Pinpoint the cell where the given text exists, returning its [x, y] midpoint coordinate. 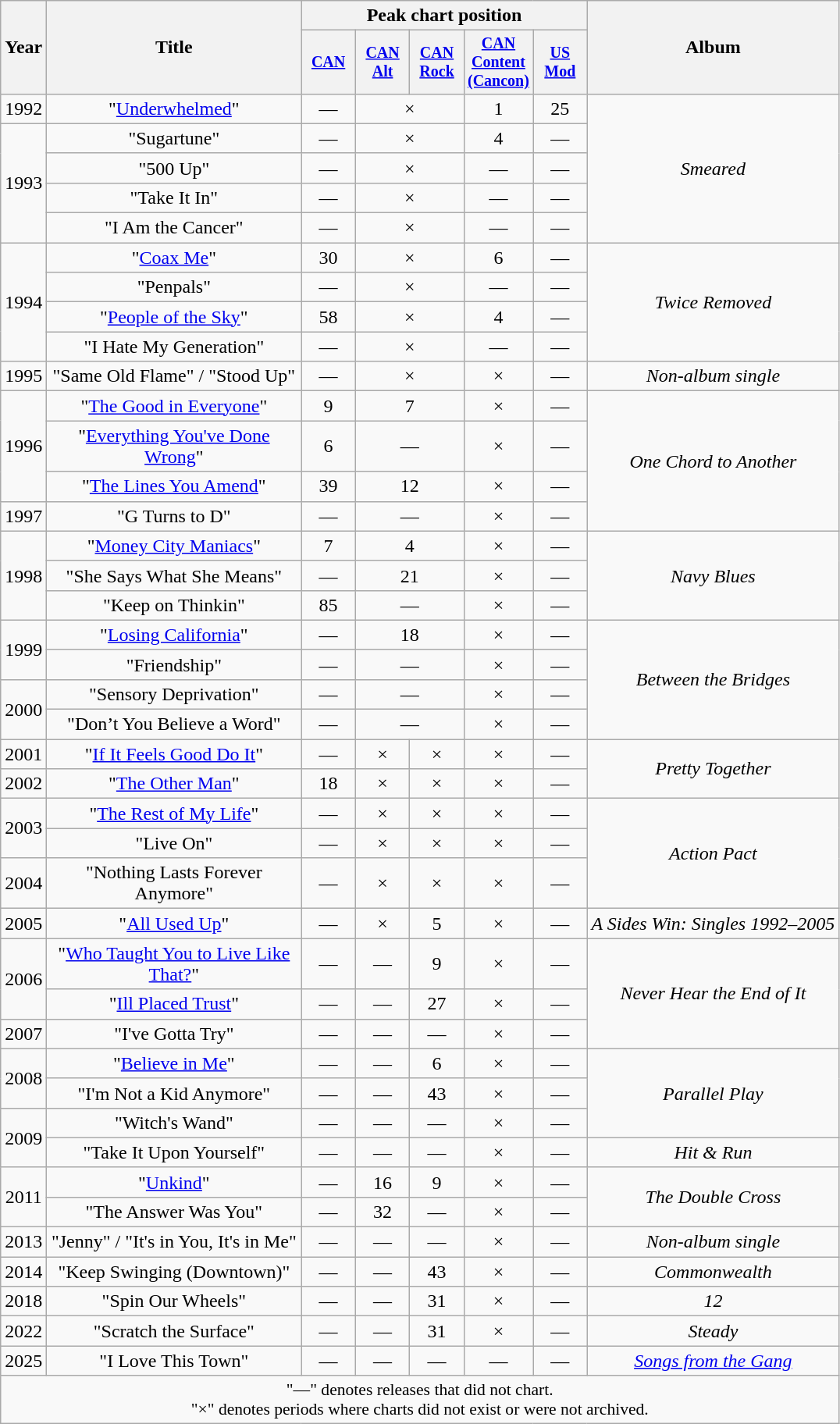
"Believe in Me" [174, 1063]
"Losing California" [174, 635]
2005 [23, 924]
2000 [23, 709]
"Keep on Thinkin" [174, 605]
2003 [23, 828]
2006 [23, 979]
"Sugartune" [174, 138]
"Sensory Deprivation" [174, 694]
Parallel Play [714, 1093]
Action Pact [714, 854]
85 [328, 605]
1992 [23, 109]
2014 [23, 1272]
2025 [23, 1361]
CAN [328, 62]
1993 [23, 183]
"The Good in Everyone" [174, 406]
"Unkind" [174, 1182]
CANAlt [383, 62]
"People of the Sky" [174, 317]
"Live On" [174, 843]
"Who Taught You to Live Like That?" [174, 963]
21 [409, 575]
2013 [23, 1242]
"The Lines You Amend" [174, 486]
"I Love This Town" [174, 1361]
"Ill Placed Trust" [174, 1004]
Album [714, 48]
"—" denotes releases that did not chart."×" denotes periods where charts did not exist or were not archived. [420, 1399]
"Take It Upon Yourself" [174, 1152]
"Underwhelmed" [174, 109]
"The Answer Was You" [174, 1212]
2022 [23, 1331]
"Penpals" [174, 287]
Navy Blues [714, 575]
Year [23, 48]
16 [383, 1182]
Never Hear the End of It [714, 993]
"Witch's Wand" [174, 1123]
"I'm Not a Kid Anymore" [174, 1093]
A Sides Win: Singles 1992–2005 [714, 924]
1998 [23, 575]
1997 [23, 516]
1995 [23, 376]
"Spin Our Wheels" [174, 1301]
30 [328, 258]
"The Other Man" [174, 784]
2007 [23, 1034]
2009 [23, 1137]
"Keep Swinging (Downtown)" [174, 1272]
Pretty Together [714, 769]
Twice Removed [714, 302]
2001 [23, 754]
27 [437, 1004]
Songs from the Gang [714, 1361]
"Don’t You Believe a Word" [174, 724]
2002 [23, 784]
"If It Feels Good Do It" [174, 754]
"Jenny" / "It's in You, It's in Me" [174, 1242]
"She Says What She Means" [174, 575]
"I Am the Cancer" [174, 228]
Hit & Run [714, 1152]
"Coax Me" [174, 258]
32 [383, 1212]
One Chord to Another [714, 461]
5 [437, 924]
"G Turns to D" [174, 516]
"Take It In" [174, 198]
Peak chart position [444, 16]
2018 [23, 1301]
CAN Content (Cancon) [498, 62]
Commonwealth [714, 1272]
Steady [714, 1331]
The Double Cross [714, 1197]
"All Used Up" [174, 924]
"Friendship" [174, 664]
2008 [23, 1078]
Smeared [714, 168]
25 [561, 109]
"Same Old Flame" / "Stood Up" [174, 376]
"Scratch the Surface" [174, 1331]
Between the Bridges [714, 679]
1 [498, 109]
2004 [23, 884]
1999 [23, 650]
"I Hate My Generation" [174, 347]
"Everything You've Done Wrong" [174, 447]
Title [174, 48]
1996 [23, 447]
39 [328, 486]
"The Rest of My Life" [174, 813]
US Mod [561, 62]
1994 [23, 302]
"I've Gotta Try" [174, 1034]
2011 [23, 1197]
58 [328, 317]
"Money City Maniacs" [174, 546]
CANRock [437, 62]
"Nothing Lasts Forever Anymore" [174, 884]
"500 Up" [174, 168]
